Output the [X, Y] coordinate of the center of the cell containing the given text.  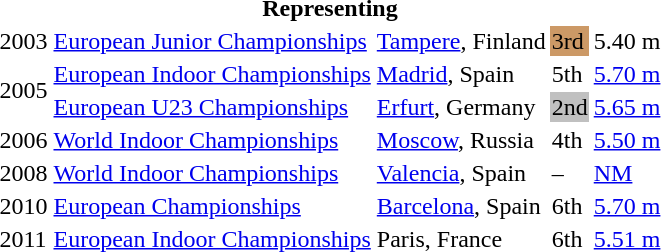
European Indoor Championships [212, 74]
2nd [570, 107]
3rd [570, 41]
European U23 Championships [212, 107]
– [570, 173]
6th [570, 206]
5th [570, 74]
Moscow, Russia [461, 140]
Tampere, Finland [461, 41]
Valencia, Spain [461, 173]
Madrid, Spain [461, 74]
4th [570, 140]
Barcelona, Spain [461, 206]
European Junior Championships [212, 41]
European Championships [212, 206]
Erfurt, Germany [461, 107]
